Identify which cell holds the provided text, then report its [X, Y] central coordinate. 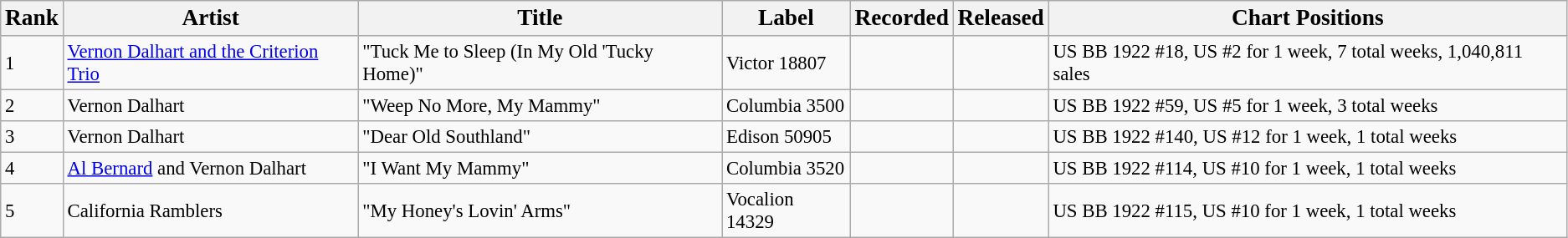
Vernon Dalhart and the Criterion Trio [211, 63]
Artist [211, 18]
5 [32, 210]
1 [32, 63]
Al Bernard and Vernon Dalhart [211, 169]
"I Want My Mammy" [541, 169]
Columbia 3520 [787, 169]
Rank [32, 18]
Edison 50905 [787, 137]
US BB 1922 #114, US #10 for 1 week, 1 total weeks [1307, 169]
Released [1001, 18]
Chart Positions [1307, 18]
US BB 1922 #140, US #12 for 1 week, 1 total weeks [1307, 137]
Label [787, 18]
US BB 1922 #18, US #2 for 1 week, 7 total weeks, 1,040,811 sales [1307, 63]
4 [32, 169]
Vocalion 14329 [787, 210]
Title [541, 18]
3 [32, 137]
US BB 1922 #115, US #10 for 1 week, 1 total weeks [1307, 210]
"Tuck Me to Sleep (In My Old 'Tucky Home)" [541, 63]
US BB 1922 #59, US #5 for 1 week, 3 total weeks [1307, 106]
Victor 18807 [787, 63]
"Weep No More, My Mammy" [541, 106]
"My Honey's Lovin' Arms" [541, 210]
Columbia 3500 [787, 106]
"Dear Old Southland" [541, 137]
California Ramblers [211, 210]
2 [32, 106]
Recorded [902, 18]
